Capture the cell that displays the provided text and extract its (X, Y) central coordinate. 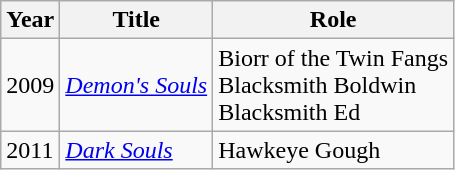
Biorr of the Twin FangsBlacksmith BoldwinBlacksmith Ed (334, 85)
Dark Souls (136, 150)
Demon's Souls (136, 85)
2009 (30, 85)
Title (136, 20)
Role (334, 20)
Hawkeye Gough (334, 150)
Year (30, 20)
2011 (30, 150)
